Scan for the cell matching the given text and deliver its (x, y) coordinate at center. 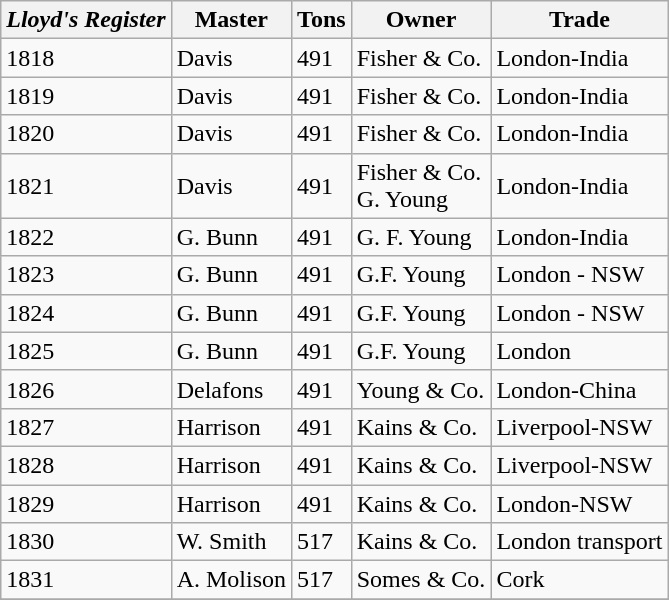
Trade (580, 20)
W. Smith (231, 542)
1822 (86, 237)
Delafons (231, 389)
London-NSW (580, 503)
1829 (86, 503)
Fisher & Co.G. Young (421, 186)
1831 (86, 580)
Cork (580, 580)
Lloyd's Register (86, 20)
Young & Co. (421, 389)
London transport (580, 542)
G. F. Young (421, 237)
1826 (86, 389)
A. Molison (231, 580)
Owner (421, 20)
Tons (322, 20)
1824 (86, 313)
1819 (86, 96)
1821 (86, 186)
1828 (86, 465)
1827 (86, 427)
Somes & Co. (421, 580)
1823 (86, 275)
1825 (86, 351)
Master (231, 20)
London (580, 351)
1818 (86, 58)
London-China (580, 389)
1820 (86, 134)
1830 (86, 542)
